Detect which cell encompasses the target text, then output its [x, y] center coordinate. 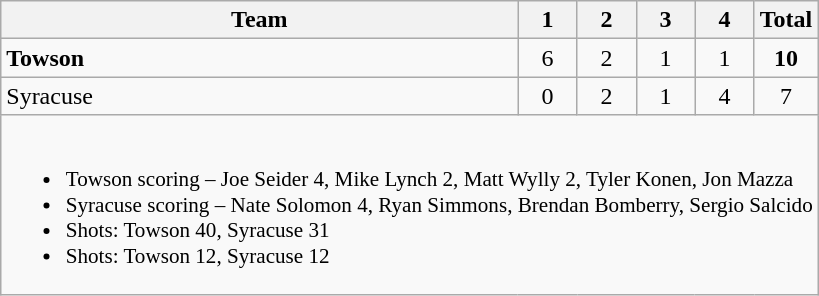
7 [786, 96]
Towson [260, 58]
Team [260, 20]
Total [786, 20]
6 [548, 58]
Syracuse [260, 96]
10 [786, 58]
0 [548, 96]
3 [666, 20]
